Locate the cell with the specified text and output its [x, y] center coordinate. 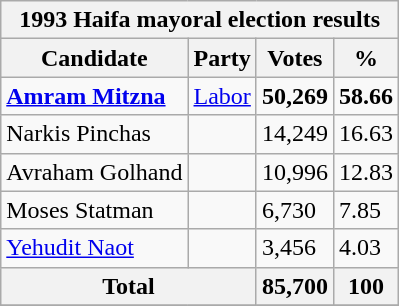
Moses Statman [94, 210]
50,269 [294, 96]
Candidate [94, 58]
6,730 [294, 210]
Narkis Pinchas [94, 134]
10,996 [294, 172]
85,700 [294, 286]
4.03 [366, 248]
Amram Mitzna [94, 96]
1993 Haifa mayoral election results [200, 20]
14,249 [294, 134]
Total [129, 286]
Labor [222, 96]
Avraham Golhand [94, 172]
100 [366, 286]
Party [222, 58]
12.83 [366, 172]
16.63 [366, 134]
3,456 [294, 248]
Votes [294, 58]
Yehudit Naot [94, 248]
7.85 [366, 210]
58.66 [366, 96]
% [366, 58]
